Determine the (X, Y) coordinate at the center of the cell enclosing the given text.  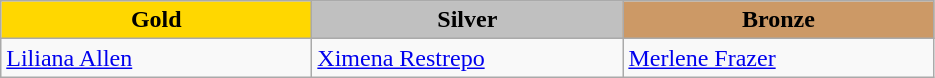
Silver (468, 20)
Ximena Restrepo (468, 58)
Gold (156, 20)
Bronze (778, 20)
Merlene Frazer (778, 58)
Liliana Allen (156, 58)
